Determine the (x, y) coordinate at the center of the cell enclosing the given text.  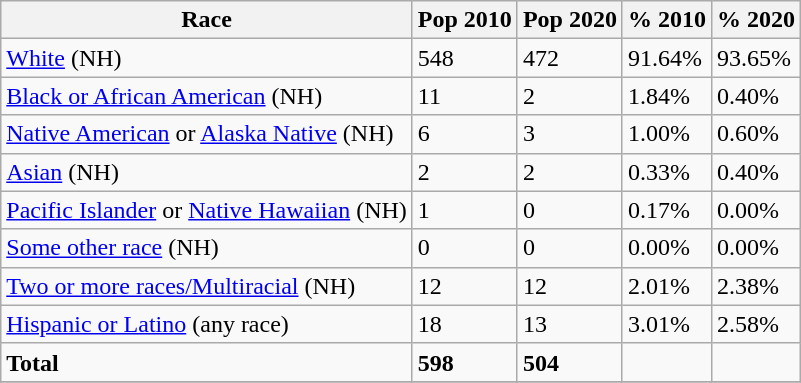
1 (464, 210)
2.58% (756, 324)
Pop 2020 (570, 20)
Two or more races/Multiracial (NH) (207, 286)
0.33% (666, 172)
% 2020 (756, 20)
2.01% (666, 286)
504 (570, 362)
Race (207, 20)
Asian (NH) (207, 172)
0.60% (756, 134)
% 2010 (666, 20)
1.00% (666, 134)
Native American or Alaska Native (NH) (207, 134)
Pacific Islander or Native Hawaiian (NH) (207, 210)
Total (207, 362)
Pop 2010 (464, 20)
0.17% (666, 210)
Hispanic or Latino (any race) (207, 324)
472 (570, 58)
93.65% (756, 58)
598 (464, 362)
548 (464, 58)
Some other race (NH) (207, 248)
6 (464, 134)
White (NH) (207, 58)
Black or African American (NH) (207, 96)
3 (570, 134)
13 (570, 324)
91.64% (666, 58)
2.38% (756, 286)
18 (464, 324)
1.84% (666, 96)
11 (464, 96)
3.01% (666, 324)
